Scan for the cell matching the given text and deliver its [X, Y] coordinate at center. 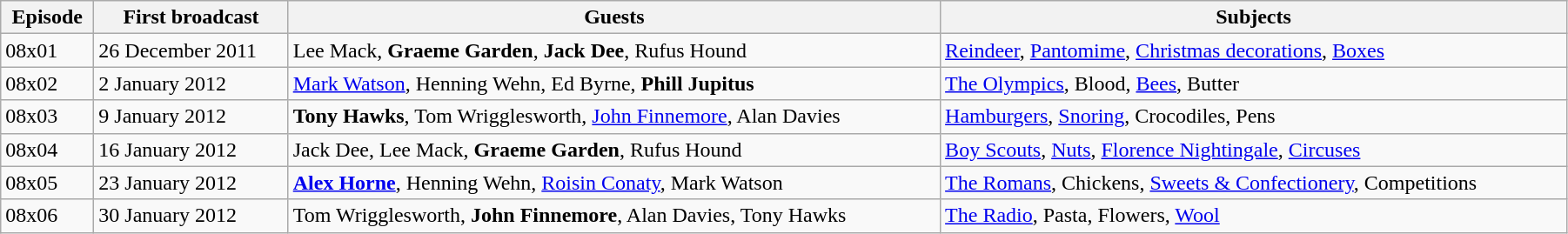
Subjects [1254, 17]
Episode [47, 17]
Mark Watson, Henning Wehn, Ed Byrne, Phill Jupitus [614, 84]
08x05 [47, 183]
Reindeer, Pantomime, Christmas decorations, Boxes [1254, 50]
2 January 2012 [191, 84]
Tony Hawks, Tom Wrigglesworth, John Finnemore, Alan Davies [614, 117]
08x06 [47, 216]
Tom Wrigglesworth, John Finnemore, Alan Davies, Tony Hawks [614, 216]
08x03 [47, 117]
Alex Horne, Henning Wehn, Roisin Conaty, Mark Watson [614, 183]
Lee Mack, Graeme Garden, Jack Dee, Rufus Hound [614, 50]
The Romans, Chickens, Sweets & Confectionery, Competitions [1254, 183]
08x04 [47, 150]
26 December 2011 [191, 50]
The Radio, Pasta, Flowers, Wool [1254, 216]
08x02 [47, 84]
The Olympics, Blood, Bees, Butter [1254, 84]
Guests [614, 17]
Boy Scouts, Nuts, Florence Nightingale, Circuses [1254, 150]
Hamburgers, Snoring, Crocodiles, Pens [1254, 117]
30 January 2012 [191, 216]
23 January 2012 [191, 183]
08x01 [47, 50]
9 January 2012 [191, 117]
First broadcast [191, 17]
Jack Dee, Lee Mack, Graeme Garden, Rufus Hound [614, 150]
16 January 2012 [191, 150]
